Provide the [x, y] coordinate of the cell's center where the given text is located.  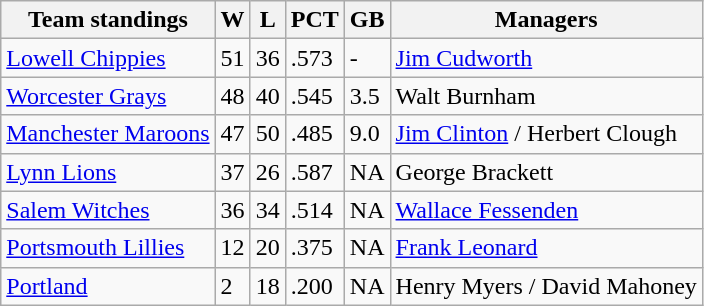
Henry Myers / David Mahoney [546, 286]
Frank Leonard [546, 248]
PCT [314, 20]
.514 [314, 210]
18 [268, 286]
34 [268, 210]
Jim Clinton / Herbert Clough [546, 134]
20 [268, 248]
40 [268, 96]
Salem Witches [108, 210]
Portsmouth Lillies [108, 248]
.485 [314, 134]
9.0 [367, 134]
.573 [314, 58]
L [268, 20]
Wallace Fessenden [546, 210]
.200 [314, 286]
37 [232, 172]
.587 [314, 172]
Portland [108, 286]
Worcester Grays [108, 96]
W [232, 20]
.545 [314, 96]
Manchester Maroons [108, 134]
48 [232, 96]
- [367, 58]
2 [232, 286]
GB [367, 20]
Managers [546, 20]
George Brackett [546, 172]
51 [232, 58]
12 [232, 248]
Walt Burnham [546, 96]
47 [232, 134]
Jim Cudworth [546, 58]
3.5 [367, 96]
Team standings [108, 20]
Lowell Chippies [108, 58]
26 [268, 172]
Lynn Lions [108, 172]
50 [268, 134]
.375 [314, 248]
